Find where the given text appears and provide that cell's center as [X, Y] coordinate. 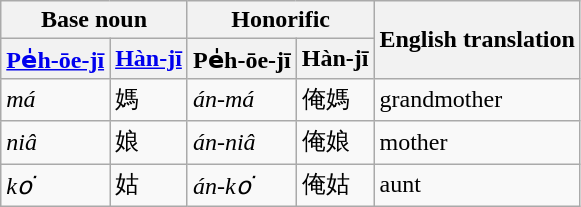
mother [477, 142]
媽 [149, 100]
Base noun [94, 20]
niâ [56, 142]
án-ko͘ [242, 186]
grandmother [477, 100]
俺娘 [335, 142]
娘 [149, 142]
English translation [477, 40]
Honorific [280, 20]
án-má [242, 100]
ko͘ [56, 186]
aunt [477, 186]
án-niâ [242, 142]
má [56, 100]
俺媽 [335, 100]
俺姑 [335, 186]
姑 [149, 186]
